Scan for the cell matching the given text and deliver its [x, y] coordinate at center. 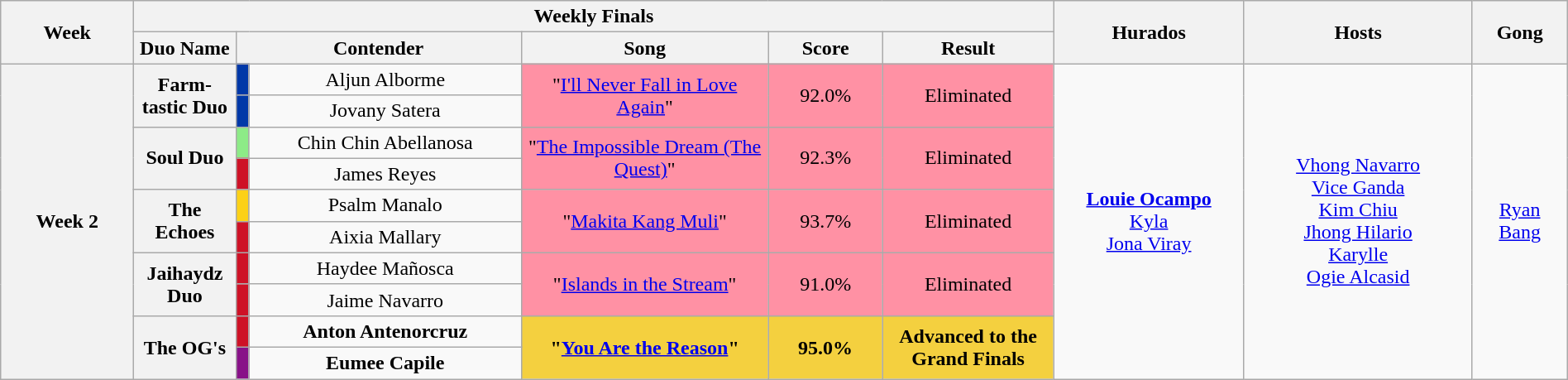
Gong [1520, 32]
Advanced to the Grand Finals [968, 347]
Psalm Manalo [385, 205]
93.7% [825, 221]
James Reyes [385, 174]
Louie OcampoKylaJona Viray [1149, 222]
Song [645, 48]
Vhong NavarroVice GandaKim ChiuJhong HilarioKarylleOgie Alcasid [1358, 222]
Farm-tastic Duo [185, 95]
"The Impossible Dream (The Quest)" [645, 158]
"I'll Never Fall in Love Again" [645, 95]
The Echoes [185, 221]
Hurados [1149, 32]
Jaime Navarro [385, 300]
Anton Antenorcruz [385, 331]
"Islands in the Stream" [645, 284]
Aixia Mallary [385, 237]
Jovany Satera [385, 111]
Weekly Finals [594, 17]
"You Are the Reason" [645, 347]
"Makita Kang Muli" [645, 221]
Jaihaydz Duo [185, 284]
Duo Name [185, 48]
Haydee Mañosca [385, 268]
91.0% [825, 284]
Eumee Capile [385, 363]
92.3% [825, 158]
95.0% [825, 347]
Chin Chin Abellanosa [385, 142]
Hosts [1358, 32]
Score [825, 48]
Aljun Alborme [385, 79]
Week [68, 32]
Week 2 [68, 222]
The OG's [185, 347]
Ryan Bang [1520, 222]
92.0% [825, 95]
Contender [379, 48]
Soul Duo [185, 158]
Result [968, 48]
